Determine the (X, Y) coordinate at the center of the cell enclosing the given text.  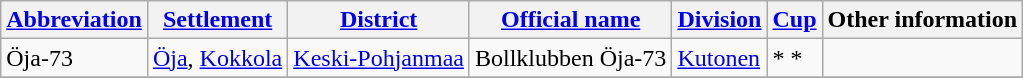
Division (720, 20)
Kutonen (720, 58)
Cup (794, 20)
Bollklubben Öja-73 (570, 58)
Other information (922, 20)
District (379, 20)
Öja-73 (74, 58)
Official name (570, 20)
Öja, Kokkola (217, 58)
* * (794, 58)
Settlement (217, 20)
Abbreviation (74, 20)
Keski-Pohjanmaa (379, 58)
